For the text-containing cell, return its midpoint in [X, Y] coordinate format. 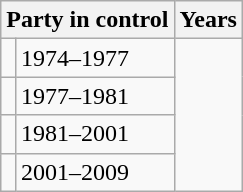
1977–1981 [94, 96]
Party in control [88, 20]
Years [208, 20]
1981–2001 [94, 134]
1974–1977 [94, 58]
2001–2009 [94, 172]
